Scan for the cell matching the given text and deliver its [x, y] coordinate at center. 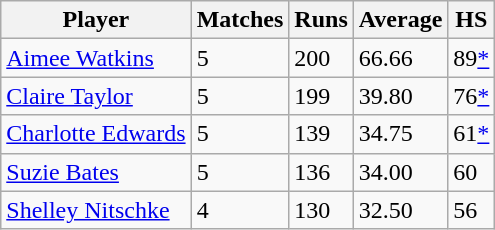
Player [96, 20]
Average [400, 20]
Aimee Watkins [96, 58]
HS [472, 20]
Matches [240, 20]
Suzie Bates [96, 172]
34.75 [400, 134]
56 [472, 210]
4 [240, 210]
39.80 [400, 96]
Shelley Nitschke [96, 210]
61* [472, 134]
Claire Taylor [96, 96]
139 [321, 134]
34.00 [400, 172]
200 [321, 58]
Runs [321, 20]
89* [472, 58]
136 [321, 172]
32.50 [400, 210]
199 [321, 96]
60 [472, 172]
76* [472, 96]
66.66 [400, 58]
Charlotte Edwards [96, 134]
130 [321, 210]
